Locate the cell with the specified text and output its [x, y] center coordinate. 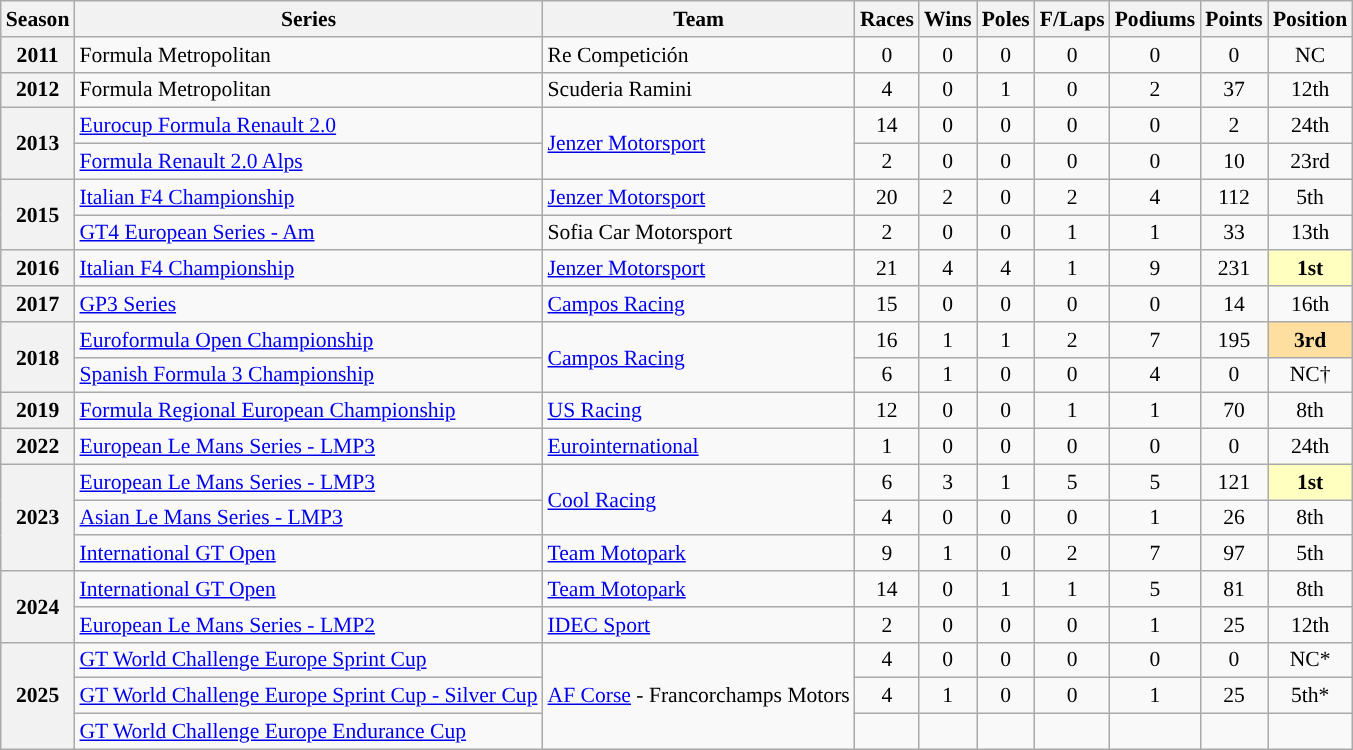
2025 [38, 696]
33 [1234, 233]
2012 [38, 90]
3 [948, 482]
GT4 European Series - Am [308, 233]
10 [1234, 162]
AF Corse - Francorchamps Motors [699, 696]
5th* [1310, 696]
Sofia Car Motorsport [699, 233]
112 [1234, 197]
195 [1234, 340]
F/Laps [1072, 19]
Spanish Formula 3 Championship [308, 375]
2019 [38, 411]
Points [1234, 19]
2015 [38, 214]
Eurointernational [699, 447]
20 [887, 197]
15 [887, 304]
81 [1234, 589]
Formula Renault 2.0 Alps [308, 162]
Poles [1006, 19]
Eurocup Formula Renault 2.0 [308, 126]
2017 [38, 304]
70 [1234, 411]
European Le Mans Series - LMP2 [308, 625]
Asian Le Mans Series - LMP3 [308, 518]
2013 [38, 144]
Formula Regional European Championship [308, 411]
26 [1234, 518]
121 [1234, 482]
Season [38, 19]
23rd [1310, 162]
16th [1310, 304]
2018 [38, 358]
13th [1310, 233]
GT World Challenge Europe Sprint Cup [308, 660]
US Racing [699, 411]
2023 [38, 518]
37 [1234, 90]
3rd [1310, 340]
Wins [948, 19]
GP3 Series [308, 304]
Podiums [1156, 19]
97 [1234, 554]
12 [887, 411]
Re Competición [699, 55]
NC [1310, 55]
Series [308, 19]
NC† [1310, 375]
Cool Racing [699, 500]
Position [1310, 19]
2024 [38, 606]
21 [887, 269]
IDEC Sport [699, 625]
NC* [1310, 660]
2022 [38, 447]
GT World Challenge Europe Sprint Cup - Silver Cup [308, 696]
Scuderia Ramini [699, 90]
2011 [38, 55]
GT World Challenge Europe Endurance Cup [308, 732]
2016 [38, 269]
231 [1234, 269]
Team [699, 19]
16 [887, 340]
Races [887, 19]
Euroformula Open Championship [308, 340]
